For the text-containing cell, return its midpoint in [X, Y] coordinate format. 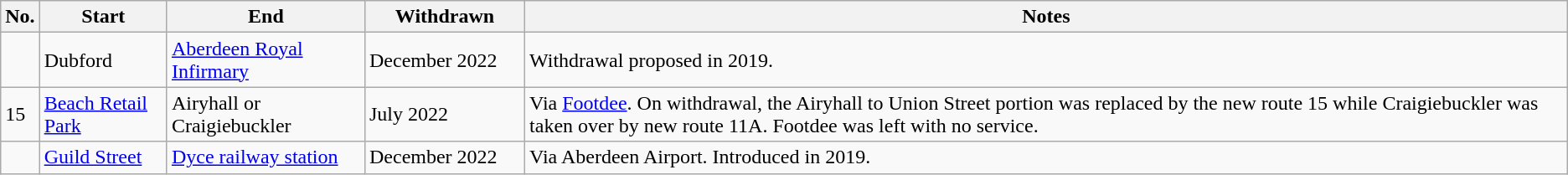
Withdrawn [444, 17]
Guild Street [103, 157]
Airyhall or Craigiebuckler [266, 114]
Withdrawal proposed in 2019. [1047, 60]
Notes [1047, 17]
Dubford [103, 60]
July 2022 [444, 114]
Start [103, 17]
Dyce railway station [266, 157]
No. [20, 17]
End [266, 17]
Aberdeen Royal Infirmary [266, 60]
Via Aberdeen Airport. Introduced in 2019. [1047, 157]
Beach Retail Park [103, 114]
15 [20, 114]
